Determine the (X, Y) coordinate at the center of the cell enclosing the given text.  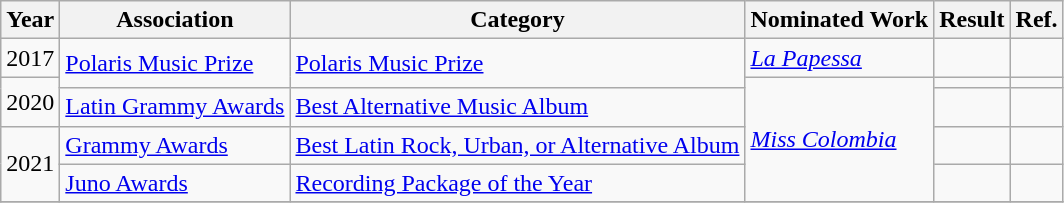
La Papessa (840, 58)
Ref. (1036, 20)
Juno Awards (175, 183)
Year (30, 20)
2020 (30, 102)
2017 (30, 58)
Result (972, 20)
Nominated Work (840, 20)
2021 (30, 164)
Miss Colombia (840, 140)
Association (175, 20)
Recording Package of the Year (518, 183)
Grammy Awards (175, 145)
Best Alternative Music Album (518, 107)
Best Latin Rock, Urban, or Alternative Album (518, 145)
Category (518, 20)
Latin Grammy Awards (175, 107)
